Detect which cell encompasses the target text, then output its [x, y] center coordinate. 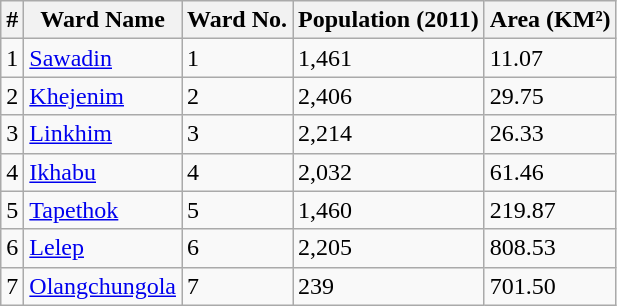
2,214 [389, 134]
2,032 [389, 172]
Sawadin [103, 58]
808.53 [550, 248]
Lelep [103, 248]
1,461 [389, 58]
29.75 [550, 96]
701.50 [550, 286]
Ikhabu [103, 172]
11.07 [550, 58]
61.46 [550, 172]
Khejenim [103, 96]
Olangchungola [103, 286]
Area (KM²) [550, 20]
2,406 [389, 96]
239 [389, 286]
Linkhim [103, 134]
Ward No. [238, 20]
# [12, 20]
26.33 [550, 134]
Tapethok [103, 210]
2,205 [389, 248]
1,460 [389, 210]
Ward Name [103, 20]
Population (2011) [389, 20]
219.87 [550, 210]
